Extract the (X, Y) coordinate from the center of the cell holding the provided text.  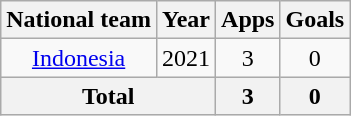
2021 (186, 58)
Total (108, 96)
Apps (248, 20)
Goals (315, 20)
Year (186, 20)
National team (79, 20)
Indonesia (79, 58)
